Return (x, y) of the center of cell containing provided text 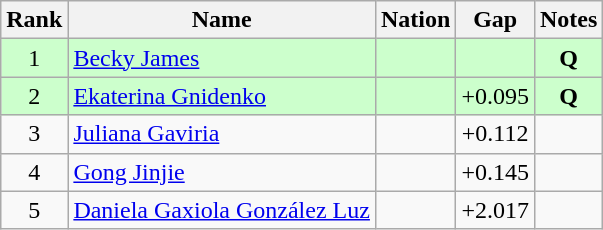
Gap (496, 20)
Becky James (222, 58)
+0.145 (496, 172)
3 (34, 134)
+2.017 (496, 210)
4 (34, 172)
+0.095 (496, 96)
2 (34, 96)
5 (34, 210)
Name (222, 20)
Ekaterina Gnidenko (222, 96)
Daniela Gaxiola González Luz (222, 210)
Juliana Gaviria (222, 134)
Nation (415, 20)
Notes (568, 20)
1 (34, 58)
Rank (34, 20)
Gong Jinjie (222, 172)
+0.112 (496, 134)
